From the cell containing the given text, extract its center point as (X, Y) coordinate. 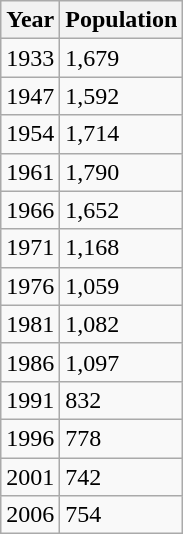
1933 (30, 58)
1,082 (122, 324)
832 (122, 400)
1,097 (122, 362)
2006 (30, 515)
1,714 (122, 134)
1986 (30, 362)
Population (122, 20)
1,059 (122, 286)
1,168 (122, 248)
1947 (30, 96)
Year (30, 20)
1954 (30, 134)
1996 (30, 438)
1971 (30, 248)
1,592 (122, 96)
754 (122, 515)
1,652 (122, 210)
1991 (30, 400)
1,790 (122, 172)
1966 (30, 210)
1,679 (122, 58)
2001 (30, 477)
1981 (30, 324)
1961 (30, 172)
778 (122, 438)
1976 (30, 286)
742 (122, 477)
